Output the (x, y) coordinate of the center of the cell containing the given text.  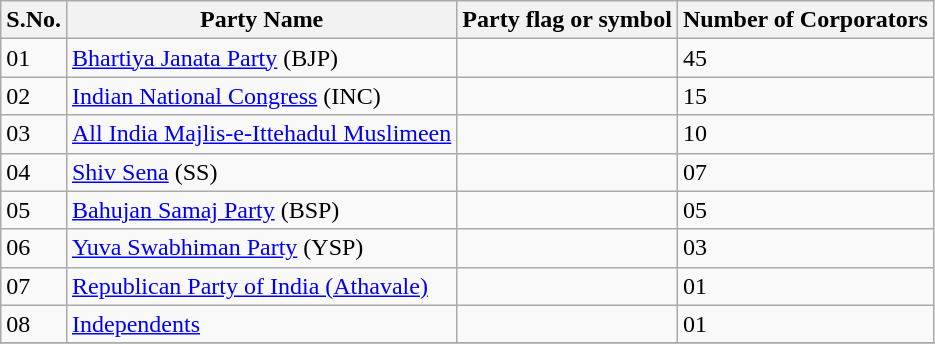
08 (34, 324)
45 (805, 58)
Yuva Swabhiman Party (YSP) (261, 248)
Number of Corporators (805, 20)
10 (805, 134)
Party Name (261, 20)
Shiv Sena (SS) (261, 172)
02 (34, 96)
06 (34, 248)
Bahujan Samaj Party (BSP) (261, 210)
15 (805, 96)
Indian National Congress (INC) (261, 96)
Republican Party of India (Athavale) (261, 286)
Bhartiya Janata Party (BJP) (261, 58)
S.No. (34, 20)
04 (34, 172)
Independents (261, 324)
All India Majlis-e-Ittehadul Muslimeen (261, 134)
Party flag or symbol (568, 20)
